Return (X, Y) of the center of cell containing provided text 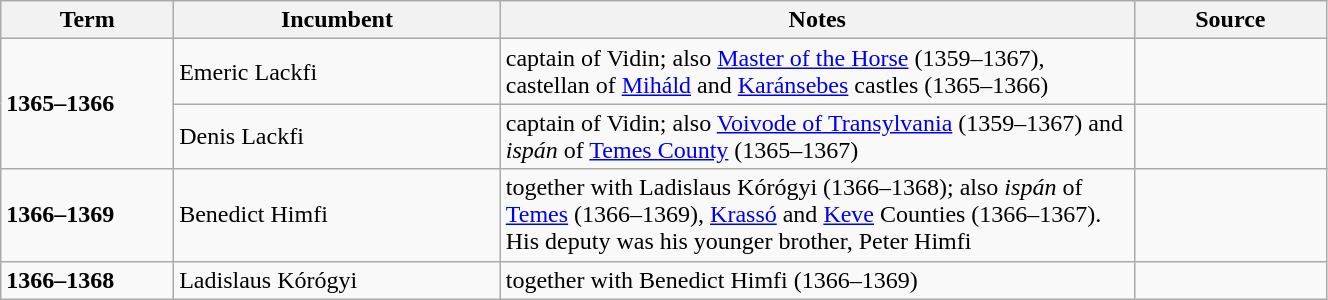
Denis Lackfi (338, 136)
1366–1368 (88, 280)
Notes (817, 20)
Incumbent (338, 20)
captain of Vidin; also Voivode of Transylvania (1359–1367) and ispán of Temes County (1365–1367) (817, 136)
Source (1230, 20)
together with Benedict Himfi (1366–1369) (817, 280)
Ladislaus Kórógyi (338, 280)
captain of Vidin; also Master of the Horse (1359–1367), castellan of Miháld and Karánsebes castles (1365–1366) (817, 72)
1365–1366 (88, 104)
1366–1369 (88, 215)
Emeric Lackfi (338, 72)
Benedict Himfi (338, 215)
Term (88, 20)
